Capture the cell that displays the provided text and extract its (X, Y) central coordinate. 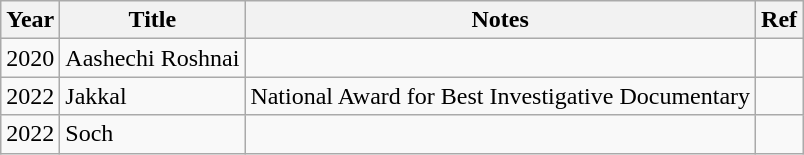
Aashechi Roshnai (152, 58)
Jakkal (152, 96)
Notes (500, 20)
Ref (780, 20)
Title (152, 20)
National Award for Best Investigative Documentary (500, 96)
2020 (30, 58)
Soch (152, 134)
Year (30, 20)
